Provide the (X, Y) coordinate of the cell's center where the given text is located.  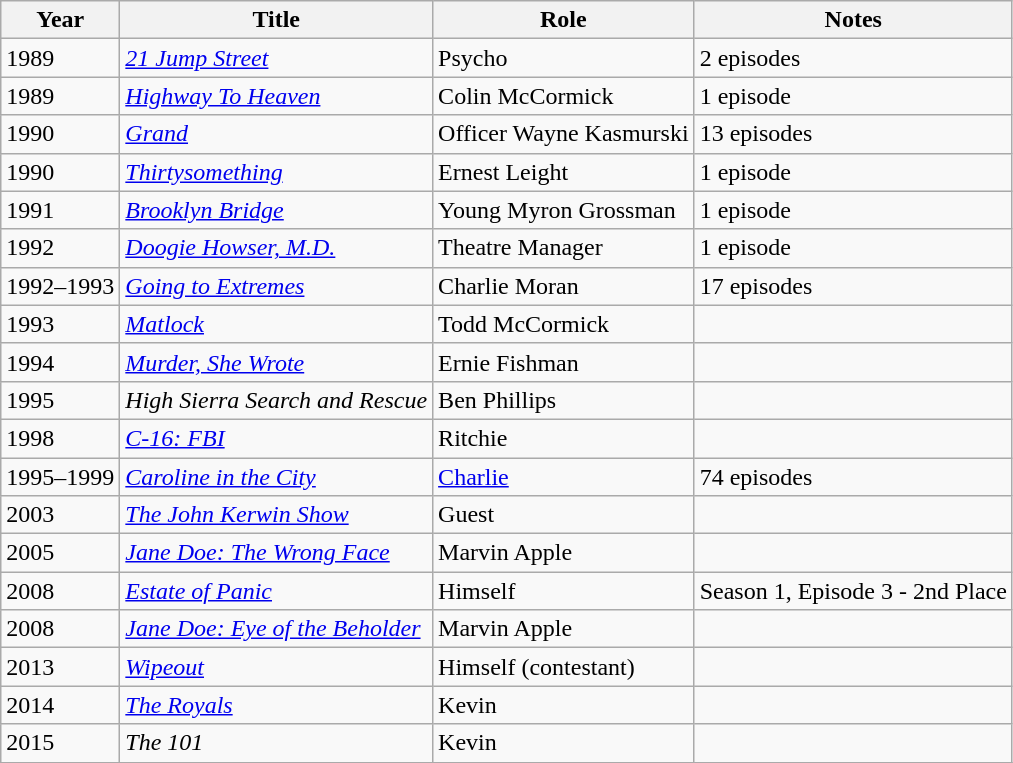
2015 (60, 743)
Ritchie (564, 438)
1995–1999 (60, 477)
1993 (60, 324)
17 episodes (853, 286)
The Royals (276, 705)
Murder, She Wrote (276, 362)
13 episodes (853, 134)
Todd McCormick (564, 324)
2 episodes (853, 58)
Title (276, 20)
2005 (60, 553)
74 episodes (853, 477)
Ernest Leight (564, 172)
Jane Doe: The Wrong Face (276, 553)
Officer Wayne Kasmurski (564, 134)
Jane Doe: Eye of the Beholder (276, 629)
2013 (60, 667)
Year (60, 20)
Himself (contestant) (564, 667)
1992–1993 (60, 286)
Matlock (276, 324)
Charlie Moran (564, 286)
Psycho (564, 58)
Colin McCormick (564, 96)
The John Kerwin Show (276, 515)
Role (564, 20)
C-16: FBI (276, 438)
21 Jump Street (276, 58)
2003 (60, 515)
1992 (60, 248)
Notes (853, 20)
Season 1, Episode 3 - 2nd Place (853, 591)
Going to Extremes (276, 286)
1994 (60, 362)
Himself (564, 591)
High Sierra Search and Rescue (276, 400)
1998 (60, 438)
Brooklyn Bridge (276, 210)
Wipeout (276, 667)
Ernie Fishman (564, 362)
Highway To Heaven (276, 96)
2014 (60, 705)
Guest (564, 515)
Thirtysomething (276, 172)
Young Myron Grossman (564, 210)
Charlie (564, 477)
The 101 (276, 743)
Grand (276, 134)
Estate of Panic (276, 591)
Ben Phillips (564, 400)
1991 (60, 210)
1995 (60, 400)
Theatre Manager (564, 248)
Caroline in the City (276, 477)
Doogie Howser, M.D. (276, 248)
